Return the [x, y] coordinate for the center point of the cell that contains the specified text.  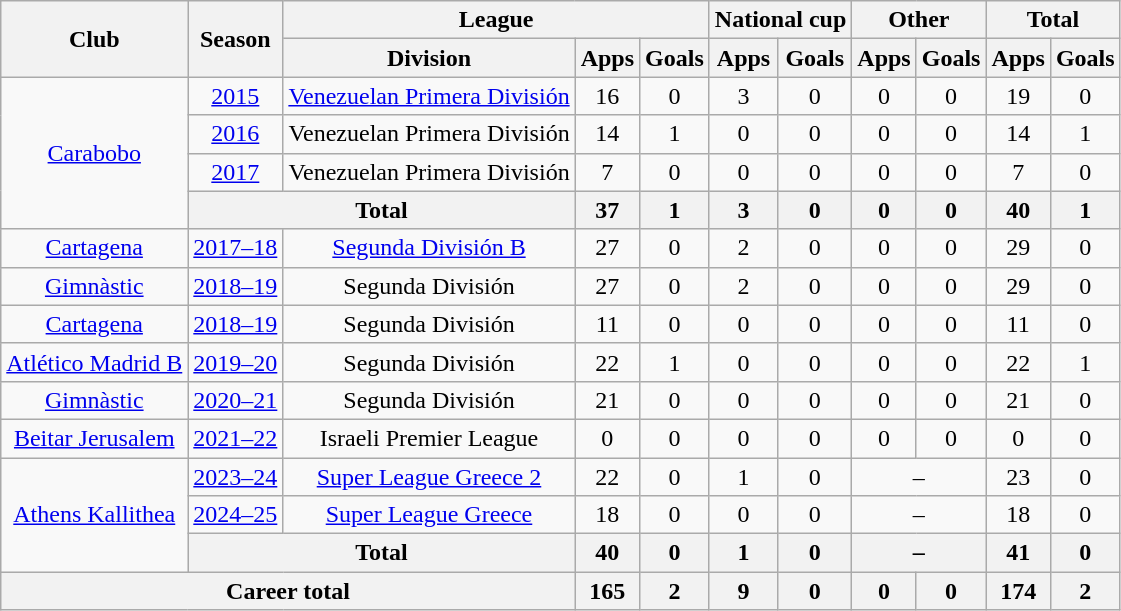
2021–22 [236, 438]
41 [1018, 553]
Beitar Jerusalem [94, 438]
League [496, 20]
Season [236, 39]
Other [919, 20]
2016 [236, 134]
Club [94, 39]
Super League Greece [429, 515]
2023–24 [236, 477]
16 [607, 96]
National cup [780, 20]
Career total [288, 591]
19 [1018, 96]
2017–18 [236, 248]
23 [1018, 477]
2019–20 [236, 362]
Israeli Premier League [429, 438]
2020–21 [236, 400]
Super League Greece 2 [429, 477]
174 [1018, 591]
Division [429, 58]
Athens Kallithea [94, 515]
2017 [236, 172]
9 [743, 591]
37 [607, 210]
Carabobo [94, 153]
Segunda División B [429, 248]
2015 [236, 96]
165 [607, 591]
2024–25 [236, 515]
Atlético Madrid B [94, 362]
